Search for the cell housing the specified text and yield its (x, y) center coordinate. 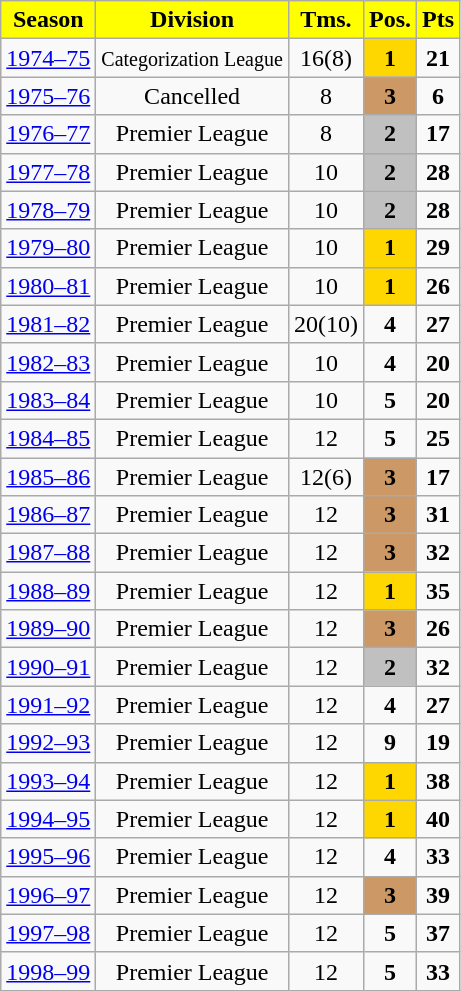
1991–92 (48, 705)
1984–85 (48, 438)
1974–75 (48, 58)
20(10) (326, 324)
1993–94 (48, 781)
1990–91 (48, 667)
1986–87 (48, 515)
29 (438, 248)
1995–96 (48, 857)
38 (438, 781)
1983–84 (48, 400)
1981–82 (48, 324)
1987–88 (48, 553)
Pts (438, 20)
21 (438, 58)
25 (438, 438)
1978–79 (48, 210)
1992–93 (48, 743)
31 (438, 515)
39 (438, 895)
1998–99 (48, 971)
1997–98 (48, 933)
1976–77 (48, 134)
9 (390, 743)
Cancelled (192, 96)
1980–81 (48, 286)
1977–78 (48, 172)
19 (438, 743)
40 (438, 819)
Season (48, 20)
1979–80 (48, 248)
Categorization League (192, 58)
16(8) (326, 58)
1985–86 (48, 477)
Pos. (390, 20)
6 (438, 96)
1975–76 (48, 96)
1994–95 (48, 819)
Division (192, 20)
1996–97 (48, 895)
37 (438, 933)
1982–83 (48, 362)
35 (438, 591)
1988–89 (48, 591)
Tms. (326, 20)
1989–90 (48, 629)
12(6) (326, 477)
